Locate the cell with the specified text and output its [x, y] center coordinate. 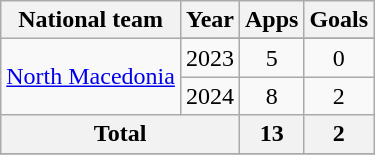
Apps [271, 20]
8 [271, 96]
National team [91, 20]
0 [339, 58]
Total [120, 134]
5 [271, 58]
North Macedonia [91, 77]
2023 [210, 58]
Year [210, 20]
Goals [339, 20]
13 [271, 134]
2024 [210, 96]
